Capture the cell that displays the provided text and extract its (x, y) central coordinate. 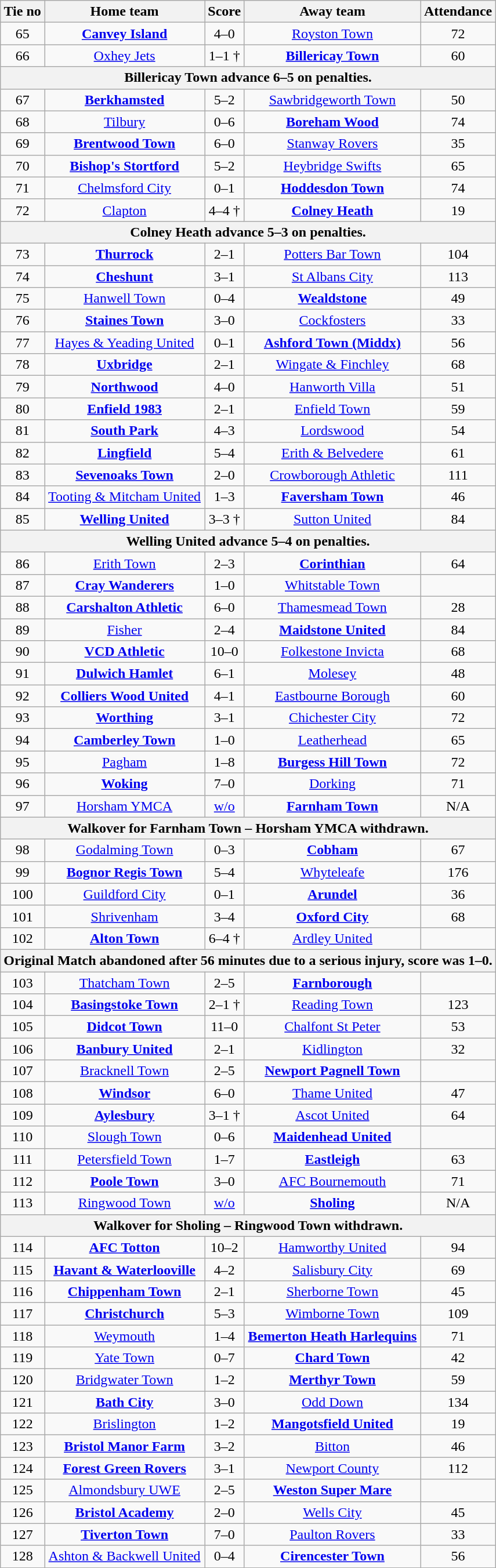
Away team (332, 12)
0–7 (225, 1358)
Heybridge Swifts (332, 166)
35 (458, 144)
Wimborne Town (332, 1313)
85 (23, 519)
Arundel (332, 894)
3–1 † (225, 1115)
Northwood (125, 387)
Canvey Island (125, 34)
Colliers Wood United (125, 696)
82 (23, 453)
118 (23, 1335)
Worthing (125, 718)
124 (23, 1468)
Welling United advance 5–4 on penalties. (248, 541)
10–2 (225, 1247)
87 (23, 585)
Erith & Belvedere (332, 453)
63 (458, 1159)
Oxford City (332, 916)
Eastbourne Borough (332, 696)
42 (458, 1358)
79 (23, 387)
Molesey (332, 674)
Hoddesdon Town (332, 188)
107 (23, 1071)
53 (458, 1027)
Tiverton Town (125, 1534)
Bridgwater Town (125, 1380)
Bracknell Town (125, 1071)
28 (458, 607)
Thamesmead Town (332, 607)
Petersfield Town (125, 1159)
Yate Town (125, 1358)
Home team (125, 12)
Dulwich Hamlet (125, 674)
Shrivenham (125, 916)
78 (23, 365)
81 (23, 431)
Almondsbury UWE (125, 1490)
Berkhamsted (125, 100)
120 (23, 1380)
4–1 (225, 696)
Thame United (332, 1093)
Hayes & Yeading United (125, 343)
2–1 † (225, 1005)
Colney Heath advance 5–3 on penalties. (248, 232)
Godalming Town (125, 850)
Boreham Wood (332, 122)
Havant & Waterlooville (125, 1269)
Sherborne Town (332, 1291)
Guildford City (125, 894)
Woking (125, 784)
4–4 † (225, 210)
50 (458, 100)
Farnborough (332, 983)
Didcot Town (125, 1027)
Bristol Academy (125, 1512)
Chelmsford City (125, 188)
Ashford Town (Middx) (332, 343)
Bemerton Heath Harlequins (332, 1335)
St Albans City (332, 277)
4–3 (225, 431)
51 (458, 387)
Uxbridge (125, 365)
Oxhey Jets (125, 56)
VCD Athletic (125, 652)
Hanworth Villa (332, 387)
Leatherhead (332, 740)
Walkover for Sholing – Ringwood Town withdrawn. (248, 1225)
Chard Town (332, 1358)
Ringwood Town (125, 1203)
Folkestone Invicta (332, 652)
South Park (125, 431)
Potters Bar Town (332, 254)
114 (23, 1247)
75 (23, 299)
Ardley United (332, 938)
Tie no (23, 12)
93 (23, 718)
Banbury United (125, 1049)
Chalfont St Peter (332, 1027)
Newport County (332, 1468)
Sholing (332, 1203)
Royston Town (332, 34)
103 (23, 983)
1–7 (225, 1159)
Christchurch (125, 1313)
6–4 † (225, 938)
Thurrock (125, 254)
Score (225, 12)
1–8 (225, 762)
Wells City (332, 1512)
66 (23, 56)
54 (458, 431)
Alton Town (125, 938)
Original Match abandoned after 56 minutes due to a serious injury, score was 1–0. (248, 960)
70 (23, 166)
Carshalton Athletic (125, 607)
Faversham Town (332, 497)
176 (458, 872)
95 (23, 762)
86 (23, 563)
Newport Pagnell Town (332, 1071)
Wealdstone (332, 299)
Attendance (458, 12)
11–0 (225, 1027)
Aylesbury (125, 1115)
Cray Wanderers (125, 585)
83 (23, 475)
Billericay Town advance 6–5 on penalties. (248, 78)
Kidlington (332, 1049)
Lingfield (125, 453)
119 (23, 1358)
Tilbury (125, 122)
3–3 † (225, 519)
Cobham (332, 850)
Welling United (125, 519)
97 (23, 806)
Weston Super Mare (332, 1490)
Eastleigh (332, 1159)
Ashton & Backwell United (125, 1556)
Whyteleafe (332, 872)
Reading Town (332, 1005)
Corinthian (332, 563)
Stanway Rovers (332, 144)
1–3 (225, 497)
Sutton United (332, 519)
Salisbury City (332, 1269)
Crowborough Athletic (332, 475)
Cockfosters (332, 321)
134 (458, 1402)
102 (23, 938)
110 (23, 1137)
Hamworthy United (332, 1247)
122 (23, 1424)
115 (23, 1269)
Clapton (125, 210)
Erith Town (125, 563)
Lordswood (332, 431)
61 (458, 453)
Chichester City (332, 718)
Forest Green Rovers (125, 1468)
Dorking (332, 784)
Slough Town (125, 1137)
3–4 (225, 916)
Horsham YMCA (125, 806)
125 (23, 1490)
36 (458, 894)
Wingate & Finchley (332, 365)
91 (23, 674)
Basingstoke Town (125, 1005)
2–3 (225, 563)
49 (458, 299)
117 (23, 1313)
Burgess Hill Town (332, 762)
4–2 (225, 1269)
Chippenham Town (125, 1291)
Cirencester Town (332, 1556)
Tooting & Mitcham United (125, 497)
76 (23, 321)
77 (23, 343)
126 (23, 1512)
Pagham (125, 762)
92 (23, 696)
1–1 † (225, 56)
80 (23, 409)
AFC Bournemouth (332, 1181)
105 (23, 1027)
Merthyr Town (332, 1380)
6–1 (225, 674)
Brislington (125, 1424)
Bishop's Stortford (125, 166)
121 (23, 1402)
Staines Town (125, 321)
73 (23, 254)
48 (458, 674)
89 (23, 629)
Fisher (125, 629)
Bath City (125, 1402)
10–0 (225, 652)
Farnham Town (332, 806)
128 (23, 1556)
47 (458, 1093)
96 (23, 784)
98 (23, 850)
Enfield Town (332, 409)
Odd Down (332, 1402)
Walkover for Farnham Town – Horsham YMCA withdrawn. (248, 828)
5–3 (225, 1313)
Bitton (332, 1446)
90 (23, 652)
Cheshunt (125, 277)
Maidenhead United (332, 1137)
127 (23, 1534)
Brentwood Town (125, 144)
Ascot United (332, 1115)
88 (23, 607)
AFC Totton (125, 1247)
Enfield 1983 (125, 409)
106 (23, 1049)
Thatcham Town (125, 983)
Maidstone United (332, 629)
Sevenoaks Town (125, 475)
Billericay Town (332, 56)
101 (23, 916)
Sawbridgeworth Town (332, 100)
Paulton Rovers (332, 1534)
99 (23, 872)
Weymouth (125, 1335)
Colney Heath (332, 210)
116 (23, 1291)
100 (23, 894)
3–2 (225, 1446)
Poole Town (125, 1181)
Mangotsfield United (332, 1424)
Windsor (125, 1093)
0–3 (225, 850)
Camberley Town (125, 740)
Whitstable Town (332, 585)
Bognor Regis Town (125, 872)
32 (458, 1049)
1–4 (225, 1335)
Hanwell Town (125, 299)
108 (23, 1093)
2–4 (225, 629)
Bristol Manor Farm (125, 1446)
